Output the [x, y] coordinate of the center of the cell containing the given text.  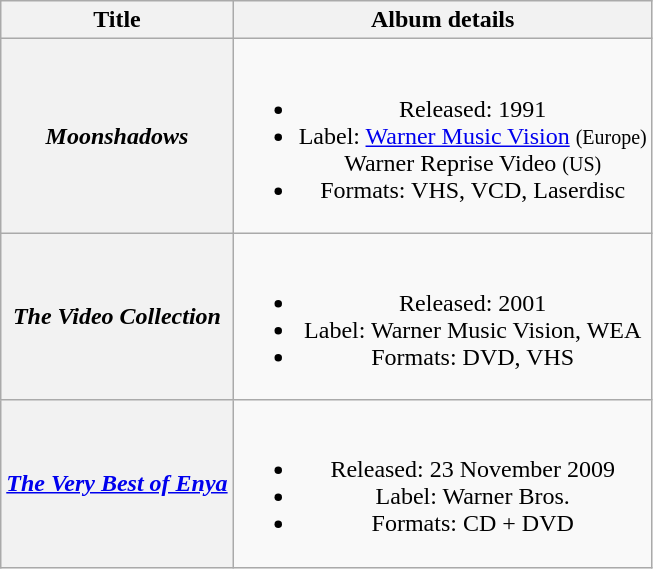
Released: 1991Label: Warner Music Vision (Europe) Warner Reprise Video (US)Formats: VHS, VCD, Laserdisc [442, 136]
Moonshadows [117, 136]
The Very Best of Enya [117, 484]
Released: 23 November 2009Label: Warner Bros.Formats: CD + DVD [442, 484]
The Video Collection [117, 316]
Album details [442, 20]
Title [117, 20]
Released: 2001Label: Warner Music Vision, WEAFormats: DVD, VHS [442, 316]
